Find where the given text appears and provide that cell's center as [X, Y] coordinate. 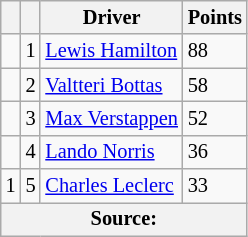
36 [215, 152]
33 [215, 186]
Points [215, 17]
88 [215, 51]
52 [215, 118]
58 [215, 85]
3 [31, 118]
Max Verstappen [111, 118]
Lando Norris [111, 152]
Valtteri Bottas [111, 85]
2 [31, 85]
5 [31, 186]
Source: [124, 219]
Lewis Hamilton [111, 51]
Driver [111, 17]
4 [31, 152]
Charles Leclerc [111, 186]
